Output the (x, y) coordinate of the center of the cell containing the given text.  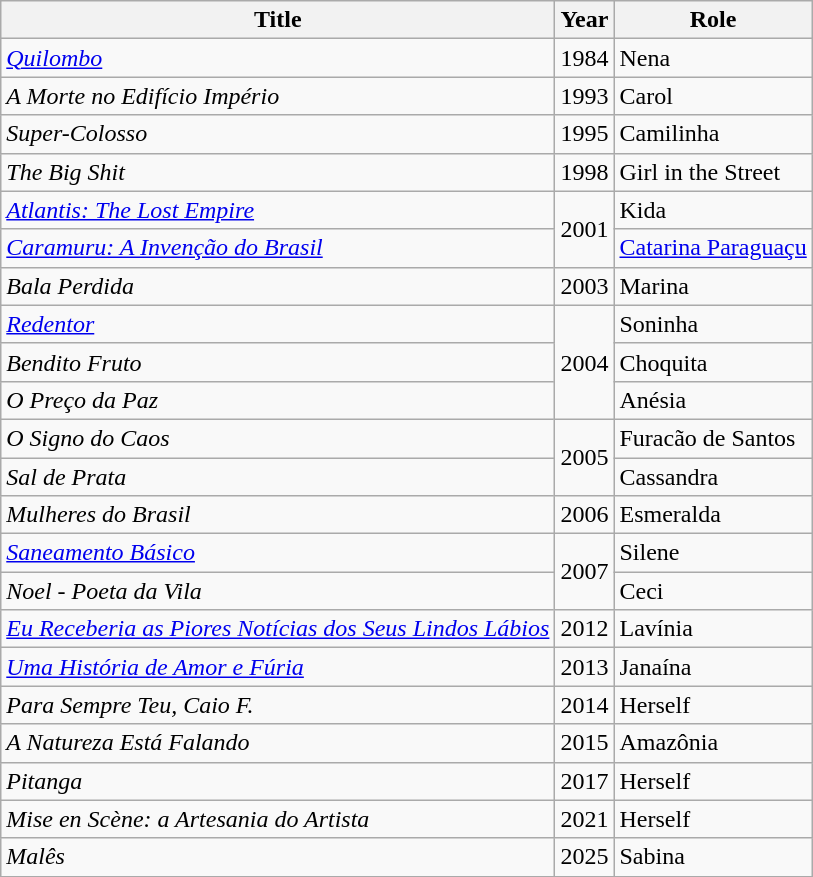
2004 (584, 362)
1998 (584, 172)
2025 (584, 857)
1995 (584, 134)
2013 (584, 667)
Uma História de Amor e Fúria (278, 667)
O Signo do Caos (278, 438)
Janaína (713, 667)
Atlantis: The Lost Empire (278, 210)
Malês (278, 857)
2007 (584, 572)
2021 (584, 819)
Carol (713, 96)
Year (584, 20)
Redentor (278, 324)
Bendito Fruto (278, 362)
Ceci (713, 591)
Bala Perdida (278, 286)
Anésia (713, 400)
Catarina Paraguaçu (713, 248)
Mise en Scène: a Artesania do Artista (278, 819)
2003 (584, 286)
Nena (713, 58)
Cassandra (713, 477)
Pitanga (278, 781)
Mulheres do Brasil (278, 515)
Girl in the Street (713, 172)
1984 (584, 58)
Amazônia (713, 743)
Marina (713, 286)
1993 (584, 96)
2015 (584, 743)
2012 (584, 629)
Silene (713, 553)
Super-Colosso (278, 134)
The Big Shit (278, 172)
Saneamento Básico (278, 553)
Noel - Poeta da Vila (278, 591)
Esmeralda (713, 515)
A Morte no Edifício Império (278, 96)
Sabina (713, 857)
Soninha (713, 324)
Sal de Prata (278, 477)
Eu Receberia as Piores Notícias dos Seus Lindos Lábios (278, 629)
Camilinha (713, 134)
2005 (584, 457)
Para Sempre Teu, Caio F. (278, 705)
O Preço da Paz (278, 400)
Quilombo (278, 58)
A Natureza Está Falando (278, 743)
Kida (713, 210)
Role (713, 20)
Choquita (713, 362)
Title (278, 20)
2017 (584, 781)
Lavínia (713, 629)
2001 (584, 229)
2006 (584, 515)
Furacão de Santos (713, 438)
Caramuru: A Invenção do Brasil (278, 248)
2014 (584, 705)
